Locate the cell with the specified text and output its [X, Y] center coordinate. 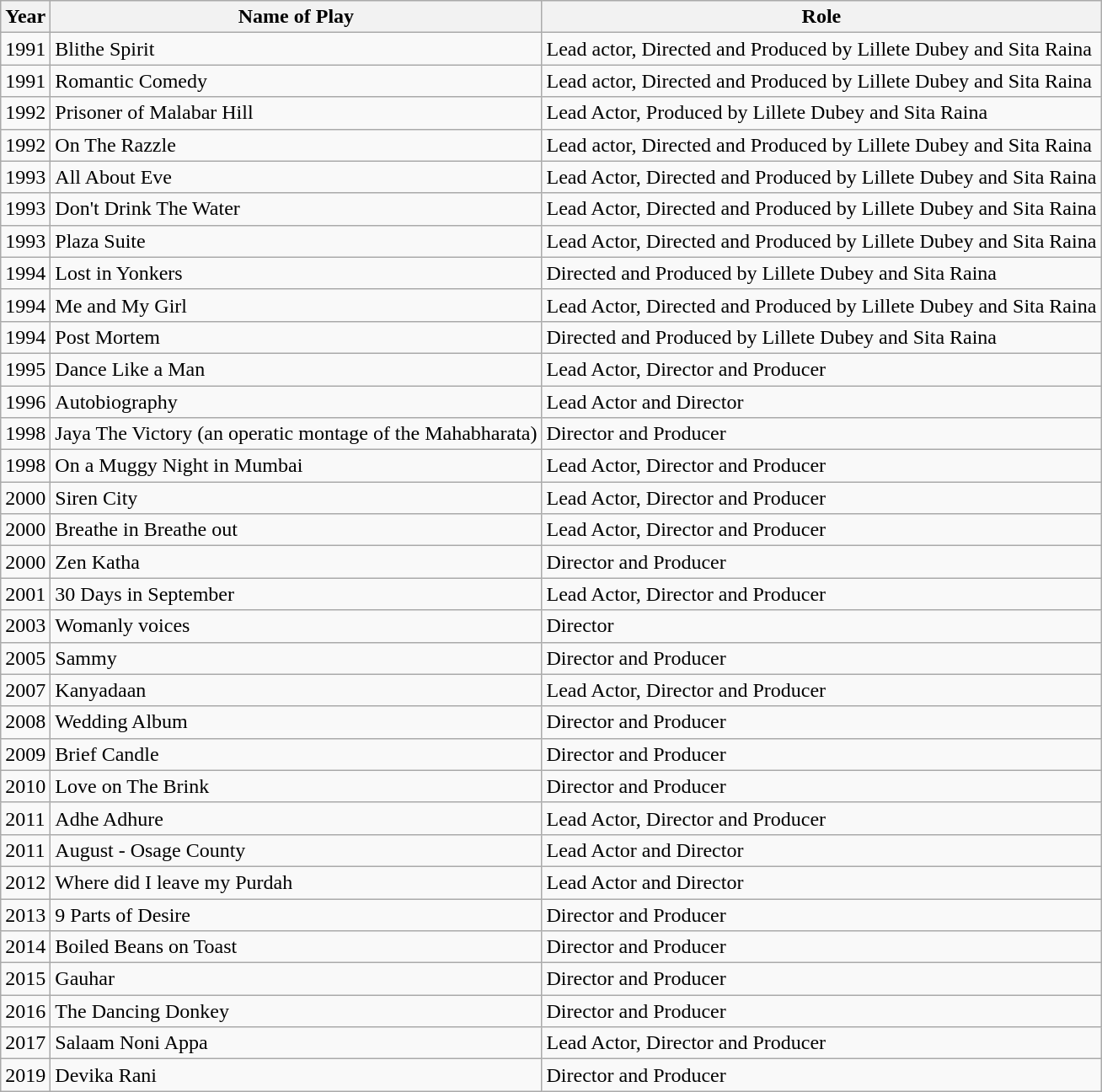
Zen Katha [297, 562]
9 Parts of Desire [297, 914]
On a Muggy Night in Mumbai [297, 466]
Plaza Suite [297, 241]
2012 [25, 882]
Name of Play [297, 17]
1995 [25, 369]
Kanyadaan [297, 690]
Director [821, 626]
Where did I leave my Purdah [297, 882]
2019 [25, 1075]
August - Osage County [297, 850]
2009 [25, 754]
On The Razzle [297, 145]
Boiled Beans on Toast [297, 947]
Devika Rani [297, 1075]
2015 [25, 979]
Salaam Noni Appa [297, 1043]
Sammy [297, 658]
2008 [25, 722]
Romantic Comedy [297, 81]
2014 [25, 947]
Brief Candle [297, 754]
Breathe in Breathe out [297, 530]
2001 [25, 594]
Jaya The Victory (an operatic montage of the Mahabharata) [297, 434]
Womanly voices [297, 626]
Me and My Girl [297, 305]
Post Mortem [297, 337]
Adhe Adhure [297, 818]
Prisoner of Malabar Hill [297, 113]
Autobiography [297, 402]
Lead Actor, Produced by Lillete Dubey and Sita Raina [821, 113]
Year [25, 17]
Don't Drink The Water [297, 209]
2007 [25, 690]
2003 [25, 626]
Lost in Yonkers [297, 273]
All About Eve [297, 177]
Siren City [297, 498]
2013 [25, 914]
Blithe Spirit [297, 49]
Gauhar [297, 979]
2016 [25, 1011]
1996 [25, 402]
2017 [25, 1043]
2005 [25, 658]
The Dancing Donkey [297, 1011]
Dance Like a Man [297, 369]
Wedding Album [297, 722]
Love on The Brink [297, 786]
Role [821, 17]
30 Days in September [297, 594]
2010 [25, 786]
